Locate the cell with the specified text and output its [X, Y] center coordinate. 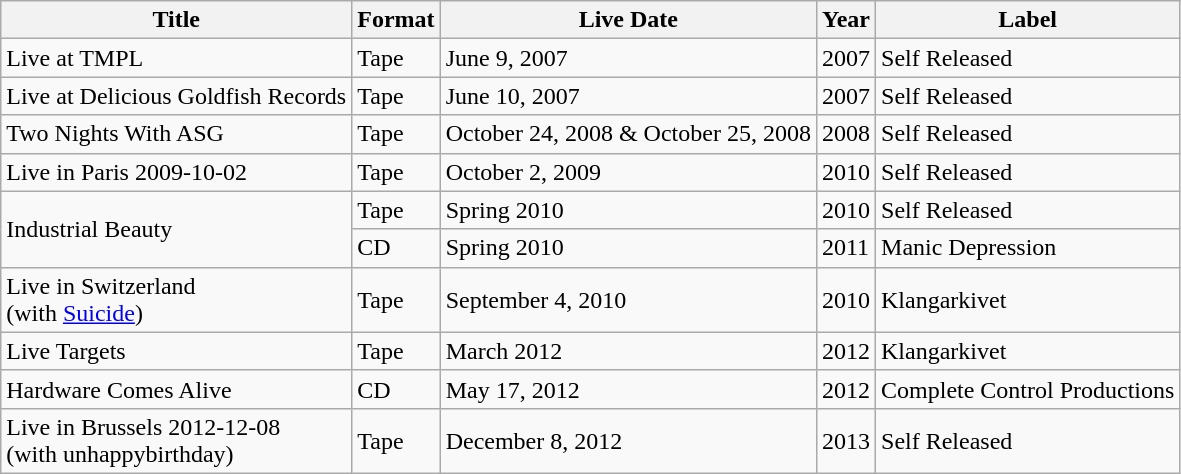
October 24, 2008 & October 25, 2008 [628, 134]
Format [396, 20]
Label [1028, 20]
May 17, 2012 [628, 389]
Manic Depression [1028, 248]
2011 [846, 248]
Year [846, 20]
Two Nights With ASG [176, 134]
Live in Brussels 2012-12-08(with unhappybirthday) [176, 440]
September 4, 2010 [628, 300]
2008 [846, 134]
Live at Delicious Goldfish Records [176, 96]
June 10, 2007 [628, 96]
2013 [846, 440]
Live Targets [176, 351]
Title [176, 20]
December 8, 2012 [628, 440]
March 2012 [628, 351]
Live in Paris 2009-10-02 [176, 172]
Industrial Beauty [176, 229]
October 2, 2009 [628, 172]
Live in Switzerland(with Suicide) [176, 300]
June 9, 2007 [628, 58]
Hardware Comes Alive [176, 389]
Live at TMPL [176, 58]
Live Date [628, 20]
Complete Control Productions [1028, 389]
